Pinpoint the cell where the given text exists, returning its [x, y] midpoint coordinate. 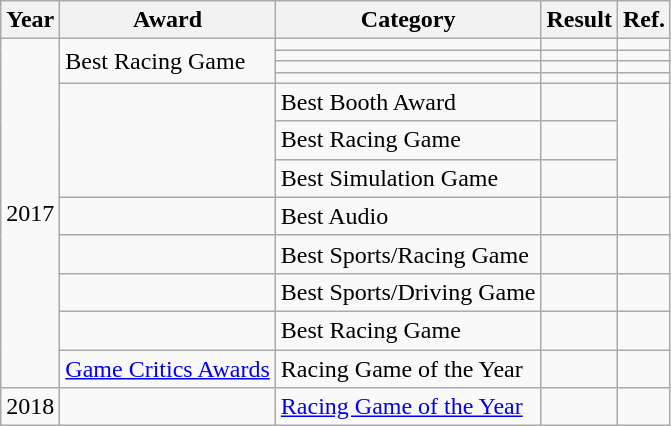
Best Simulation Game [408, 178]
Best Sports/Driving Game [408, 292]
Year [30, 20]
Ref. [644, 20]
2017 [30, 214]
Game Critics Awards [168, 369]
2018 [30, 407]
Best Audio [408, 216]
Category [408, 20]
Best Sports/Racing Game [408, 254]
Best Booth Award [408, 102]
Award [168, 20]
Result [579, 20]
